Return the [X, Y] coordinate for the center point of the cell that contains the specified text.  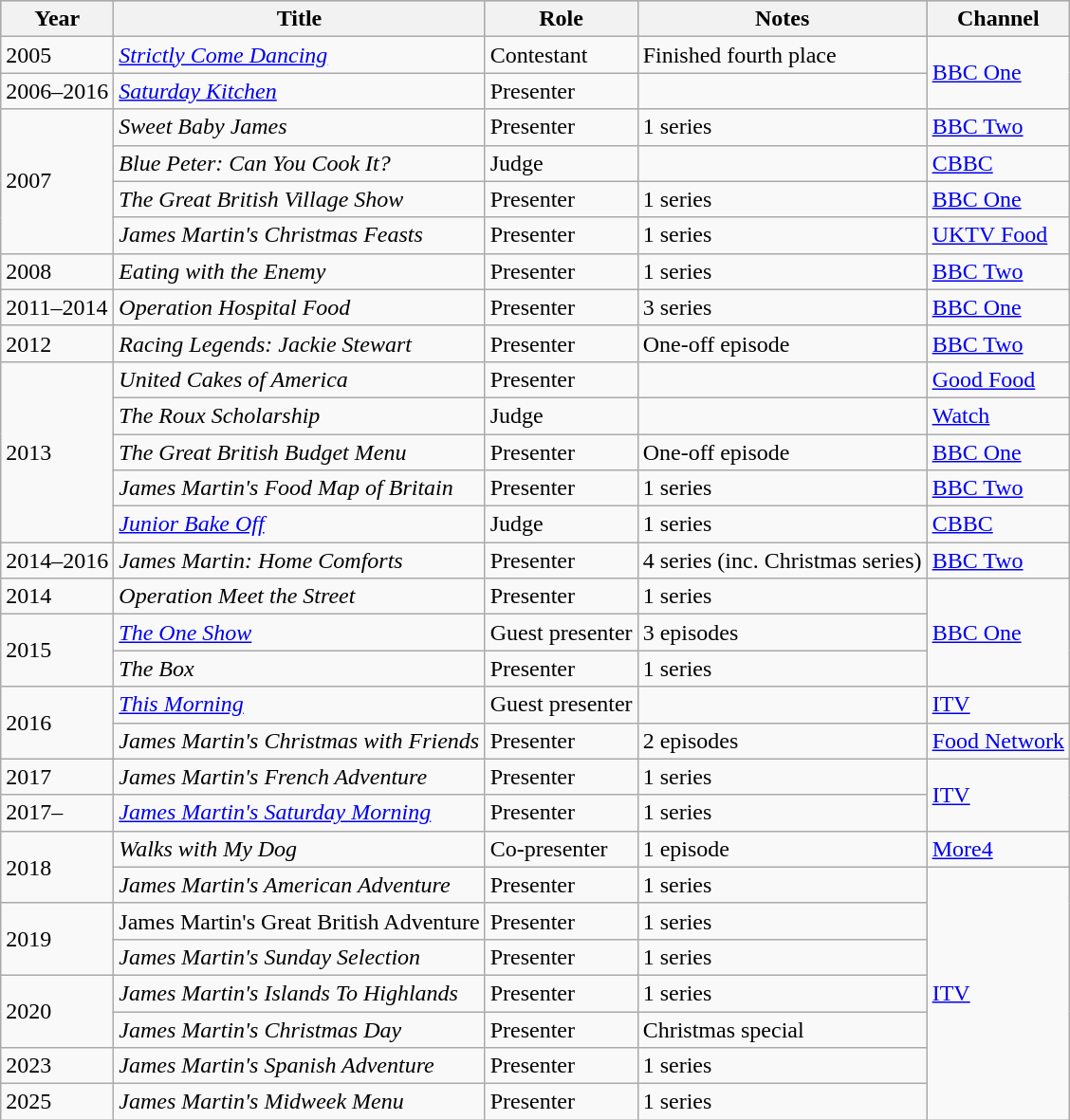
2023 [57, 1066]
James Martin's Spanish Adventure [300, 1066]
James Martin's Midweek Menu [300, 1102]
Racing Legends: Jackie Stewart [300, 343]
More4 [998, 849]
2008 [57, 271]
Saturday Kitchen [300, 91]
Year [57, 19]
The Box [300, 669]
2019 [57, 939]
The Roux Scholarship [300, 415]
2005 [57, 55]
2016 [57, 723]
James Martin's Christmas with Friends [300, 741]
2011–2014 [57, 307]
2015 [57, 651]
James Martin's Great British Adventure [300, 921]
2025 [57, 1102]
Eating with the Enemy [300, 271]
Operation Meet the Street [300, 597]
2012 [57, 343]
James Martin's Saturday Morning [300, 813]
Strictly Come Dancing [300, 55]
2018 [57, 867]
Christmas special [782, 1029]
2 episodes [782, 741]
Walks with My Dog [300, 849]
Title [300, 19]
3 episodes [782, 633]
This Morning [300, 705]
James Martin's Christmas Feasts [300, 235]
1 episode [782, 849]
3 series [782, 307]
Notes [782, 19]
Operation Hospital Food [300, 307]
Sweet Baby James [300, 127]
Channel [998, 19]
2014–2016 [57, 560]
Good Food [998, 379]
James Martin's American Adventure [300, 885]
Contestant [562, 55]
James Martin's Sunday Selection [300, 957]
James Martin's Christmas Day [300, 1029]
James Martin: Home Comforts [300, 560]
2014 [57, 597]
2006–2016 [57, 91]
James Martin's Islands To Highlands [300, 993]
UKTV Food [998, 235]
Junior Bake Off [300, 524]
2017 [57, 777]
The Great British Village Show [300, 199]
2007 [57, 181]
Role [562, 19]
The One Show [300, 633]
Food Network [998, 741]
Blue Peter: Can You Cook It? [300, 163]
James Martin's Food Map of Britain [300, 488]
2017– [57, 813]
2013 [57, 451]
United Cakes of America [300, 379]
Co-presenter [562, 849]
The Great British Budget Menu [300, 452]
Watch [998, 415]
James Martin's French Adventure [300, 777]
Finished fourth place [782, 55]
2020 [57, 1011]
4 series (inc. Christmas series) [782, 560]
